From the cell containing the given text, extract its center point as (x, y) coordinate. 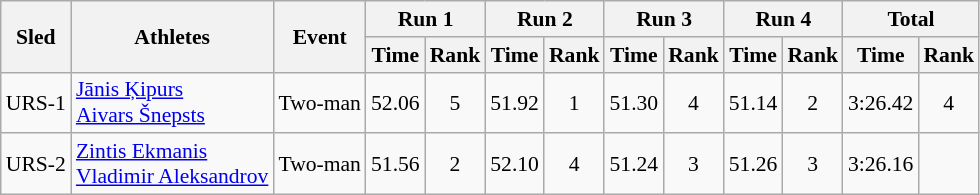
51.92 (514, 102)
Athletes (172, 36)
3:26.16 (880, 164)
URS-2 (36, 164)
Sled (36, 36)
Run 2 (544, 19)
Run 3 (664, 19)
5 (456, 102)
URS-1 (36, 102)
3:26.42 (880, 102)
51.30 (634, 102)
51.14 (754, 102)
Event (320, 36)
51.24 (634, 164)
1 (574, 102)
Total (911, 19)
Run 1 (426, 19)
51.26 (754, 164)
51.56 (396, 164)
52.10 (514, 164)
Zintis EkmanisVladimir Aleksandrov (172, 164)
Run 4 (784, 19)
Jānis ĶipursAivars Šnepsts (172, 102)
52.06 (396, 102)
